Return the (X, Y) coordinate for the center point of the cell that contains the specified text.  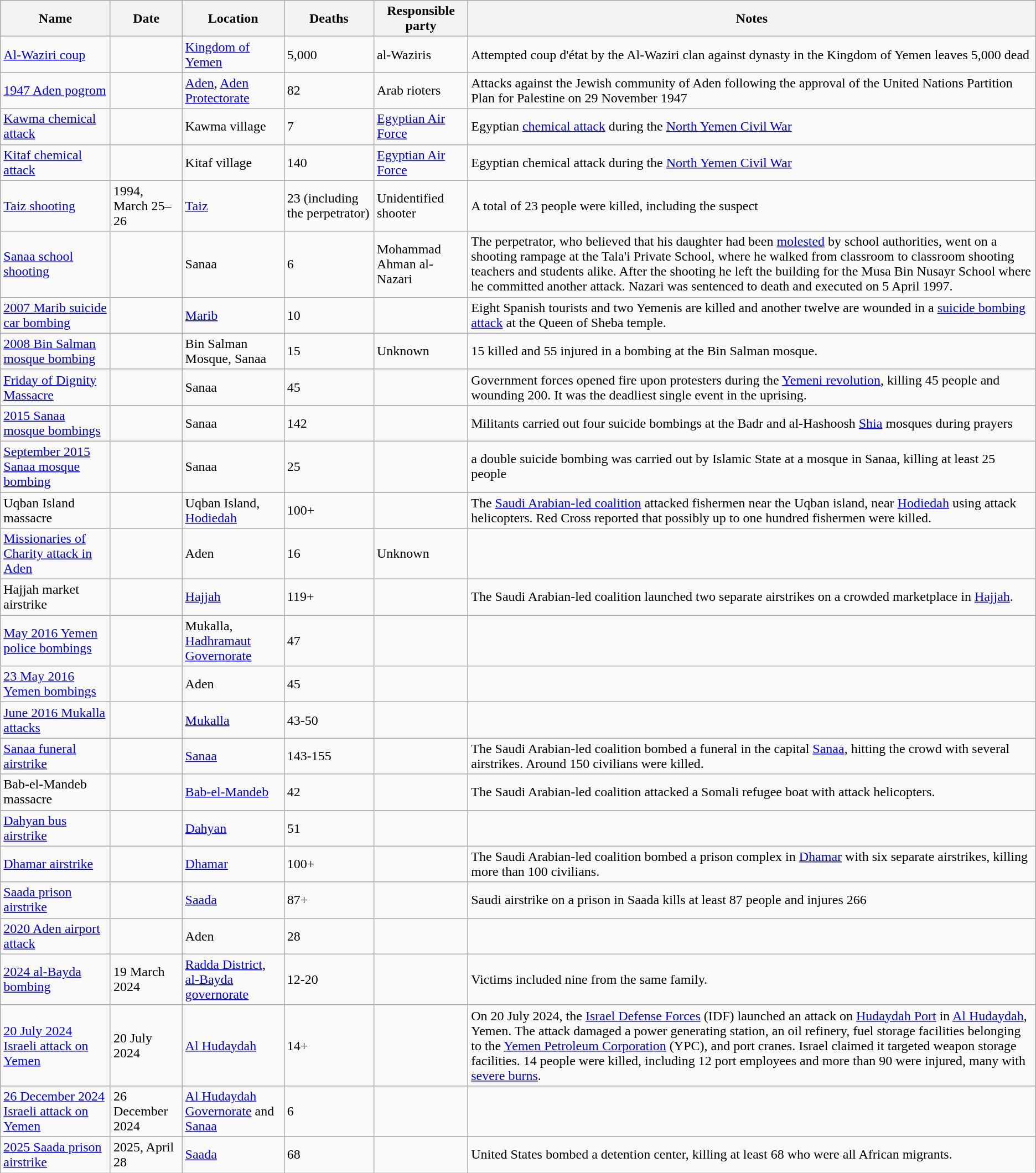
Mukalla, Hadhramaut Governorate (233, 641)
Name (55, 19)
43-50 (329, 720)
Dhamar (233, 864)
The Saudi Arabian-led coalition bombed a prison complex in Dhamar with six separate airstrikes, killing more than 100 civilians. (752, 864)
119+ (329, 598)
2025 Saada prison airstrike (55, 1154)
The Saudi Arabian-led coalition bombed a funeral in the capital Sanaa, hitting the crowd with several airstrikes. Around 150 civilians were killed. (752, 756)
Hajjah market airstrike (55, 598)
Bab-el-Mandeb (233, 792)
Kitaf chemical attack (55, 163)
Mukalla (233, 720)
Marib (233, 315)
Attempted coup d'état by the Al-Waziri clan against dynasty in the Kingdom of Yemen leaves 5,000 dead (752, 54)
Responsible party (421, 19)
Kawma chemical attack (55, 126)
12-20 (329, 979)
87+ (329, 900)
51 (329, 828)
Al Hudaydah (233, 1045)
140 (329, 163)
The Saudi Arabian-led coalition launched two separate airstrikes on a crowded marketplace in Hajjah. (752, 598)
23 May 2016 Yemen bombings (55, 684)
September 2015 Sanaa mosque bombing (55, 466)
Notes (752, 19)
1994, March 25–26 (146, 206)
2008 Bin Salman mosque bombing (55, 351)
25 (329, 466)
Arab rioters (421, 91)
15 (329, 351)
Dahyan bus airstrike (55, 828)
14+ (329, 1045)
May 2016 Yemen police bombings (55, 641)
47 (329, 641)
20 July 2024 Israeli attack on Yemen (55, 1045)
26 December 2024 Israeli attack on Yemen (55, 1111)
Saudi airstrike on a prison in Saada kills at least 87 people and injures 266 (752, 900)
Date (146, 19)
16 (329, 554)
Sanaa school shooting (55, 264)
Victims included nine from the same family. (752, 979)
19 March 2024 (146, 979)
2025, April 28 (146, 1154)
20 July 2024 (146, 1045)
Dhamar airstrike (55, 864)
2007 Marib suicide car bombing (55, 315)
26 December 2024 (146, 1111)
7 (329, 126)
Al-Waziri coup (55, 54)
Kitaf village (233, 163)
Militants carried out four suicide bombings at the Badr and al-Hashoosh Shia mosques during prayers (752, 423)
Radda District, al-Bayda governorate (233, 979)
82 (329, 91)
al-Waziris (421, 54)
The Saudi Arabian-led coalition attacked a Somali refugee boat with attack helicopters. (752, 792)
Kawma village (233, 126)
Unidentified shooter (421, 206)
Friday of Dignity Massacre (55, 387)
23 (including the perpetrator) (329, 206)
2015 Sanaa mosque bombings (55, 423)
a double suicide bombing was carried out by Islamic State at a mosque in Sanaa, killing at least 25 people (752, 466)
Missionaries of Charity attack in Aden (55, 554)
Saada prison airstrike (55, 900)
Kingdom of Yemen (233, 54)
Deaths (329, 19)
Uqban Island, Hodiedah (233, 510)
28 (329, 936)
2020 Aden airport attack (55, 936)
Taiz (233, 206)
68 (329, 1154)
10 (329, 315)
5,000 (329, 54)
143-155 (329, 756)
Bab-el-Mandeb massacre (55, 792)
June 2016 Mukalla attacks (55, 720)
15 killed and 55 injured in a bombing at the Bin Salman mosque. (752, 351)
Al Hudaydah Governorate and Sanaa (233, 1111)
Aden, Aden Protectorate (233, 91)
Taiz shooting (55, 206)
Location (233, 19)
2024 al-Bayda bombing (55, 979)
Sanaa funeral airstrike (55, 756)
Hajjah (233, 598)
Bin Salman Mosque, Sanaa (233, 351)
142 (329, 423)
Attacks against the Jewish community of Aden following the approval of the United Nations Partition Plan for Palestine on 29 November 1947 (752, 91)
Eight Spanish tourists and two Yemenis are killed and another twelve are wounded in a suicide bombing attack at the Queen of Sheba temple. (752, 315)
A total of 23 people were killed, including the suspect (752, 206)
42 (329, 792)
United States bombed a detention center, killing at least 68 who were all African migrants. (752, 1154)
Dahyan (233, 828)
Mohammad Ahman al-Nazari (421, 264)
1947 Aden pogrom (55, 91)
Uqban Island massacre (55, 510)
